Scan for the cell matching the given text and deliver its (X, Y) coordinate at center. 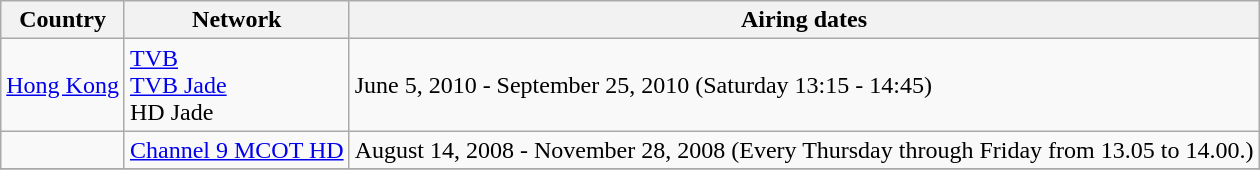
Country (63, 20)
Channel 9 MCOT HD (236, 150)
Network (236, 20)
TVB TVB Jade HD Jade (236, 85)
August 14, 2008 - November 28, 2008 (Every Thursday through Friday from 13.05 to 14.00.) (804, 150)
June 5, 2010 - September 25, 2010 (Saturday 13:15 - 14:45) (804, 85)
Hong Kong (63, 85)
Airing dates (804, 20)
